Pinpoint the cell where the given text exists, returning its [x, y] midpoint coordinate. 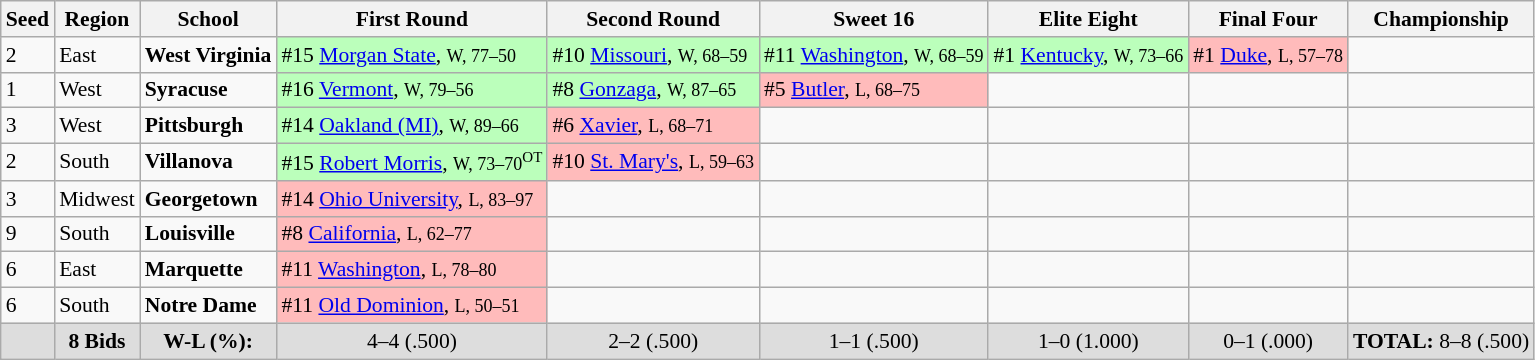
#14 Oakland (MI), W, 89–66 [412, 126]
TOTAL: 8–8 (.500) [1441, 341]
Marquette [208, 270]
#11 Washington, W, 68–59 [874, 55]
Seed [28, 19]
#10 Missouri, W, 68–59 [653, 55]
#14 Ohio University, L, 83–97 [412, 199]
Sweet 16 [874, 19]
First Round [412, 19]
9 [28, 234]
Villanova [208, 162]
1–0 (1.000) [1088, 341]
#11 Washington, L, 78–80 [412, 270]
#15 Morgan State, W, 77–50 [412, 55]
Second Round [653, 19]
#1 Kentucky, W, 73–66 [1088, 55]
Region [97, 19]
School [208, 19]
4–4 (.500) [412, 341]
0–1 (.000) [1268, 341]
Pittsburgh [208, 126]
Louisville [208, 234]
West Virginia [208, 55]
Championship [1441, 19]
#5 Butler, L, 68–75 [874, 90]
Georgetown [208, 199]
Midwest [97, 199]
#1 Duke, L, 57–78 [1268, 55]
#8 Gonzaga, W, 87–65 [653, 90]
1–1 (.500) [874, 341]
8 Bids [97, 341]
#11 Old Dominion, L, 50–51 [412, 306]
#8 California, L, 62–77 [412, 234]
#16 Vermont, W, 79–56 [412, 90]
Final Four [1268, 19]
#10 St. Mary's, L, 59–63 [653, 162]
#6 Xavier, L, 68–71 [653, 126]
Syracuse [208, 90]
1 [28, 90]
#15 Robert Morris, W, 73–70OT [412, 162]
W-L (%): [208, 341]
2–2 (.500) [653, 341]
Elite Eight [1088, 19]
Notre Dame [208, 306]
